From the cell containing the given text, extract its center point as [x, y] coordinate. 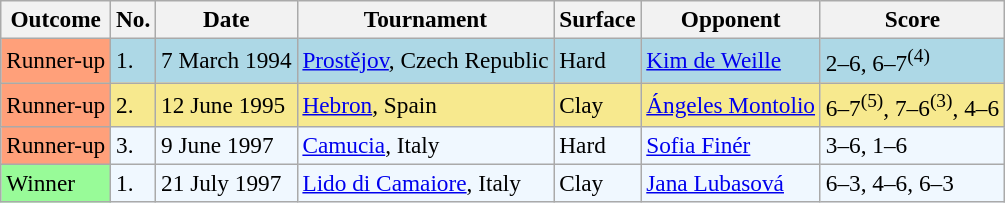
Camucia, Italy [426, 145]
7 March 1994 [226, 60]
Hebron, Spain [426, 104]
6–3, 4–6, 6–3 [912, 183]
Date [226, 19]
3–6, 1–6 [912, 145]
Jana Lubasová [731, 183]
2–6, 6–7(4) [912, 60]
3. [134, 145]
Surface [598, 19]
Opponent [731, 19]
21 July 1997 [226, 183]
Kim de Weille [731, 60]
6–7(5), 7–6(3), 4–6 [912, 104]
12 June 1995 [226, 104]
9 June 1997 [226, 145]
Winner [56, 183]
Score [912, 19]
No. [134, 19]
Lido di Camaiore, Italy [426, 183]
Sofia Finér [731, 145]
Outcome [56, 19]
2. [134, 104]
Ángeles Montolio [731, 104]
Tournament [426, 19]
Prostějov, Czech Republic [426, 60]
